Output the [X, Y] coordinate of the center of the cell containing the given text.  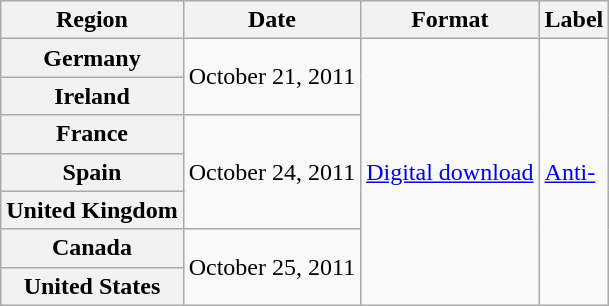
Germany [92, 58]
United Kingdom [92, 210]
Anti- [574, 172]
Spain [92, 172]
Label [574, 20]
October 21, 2011 [272, 77]
Format [450, 20]
Region [92, 20]
Ireland [92, 96]
Digital download [450, 172]
Canada [92, 248]
France [92, 134]
October 24, 2011 [272, 172]
Date [272, 20]
October 25, 2011 [272, 267]
United States [92, 286]
